Search for the cell housing the specified text and yield its [X, Y] center coordinate. 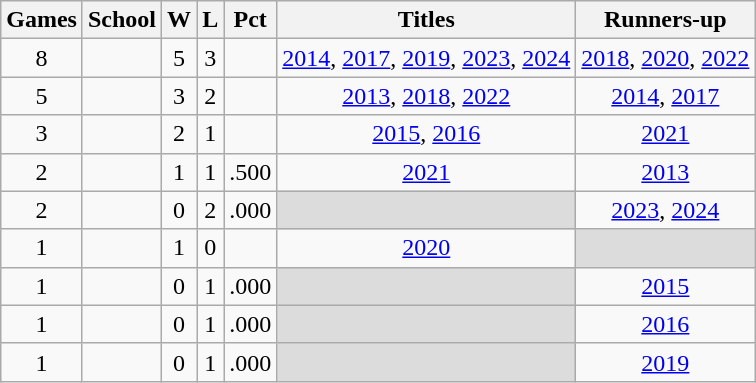
.500 [250, 172]
2016 [666, 324]
2020 [426, 248]
Pct [250, 20]
2023, 2024 [666, 210]
8 [42, 58]
2014, 2017 [666, 96]
2014, 2017, 2019, 2023, 2024 [426, 58]
Titles [426, 20]
2019 [666, 362]
2015, 2016 [426, 134]
Runners-up [666, 20]
2015 [666, 286]
L [210, 20]
2013, 2018, 2022 [426, 96]
2018, 2020, 2022 [666, 58]
School [122, 20]
W [180, 20]
Games [42, 20]
2013 [666, 172]
